Identify which cell holds the provided text, then report its (X, Y) central coordinate. 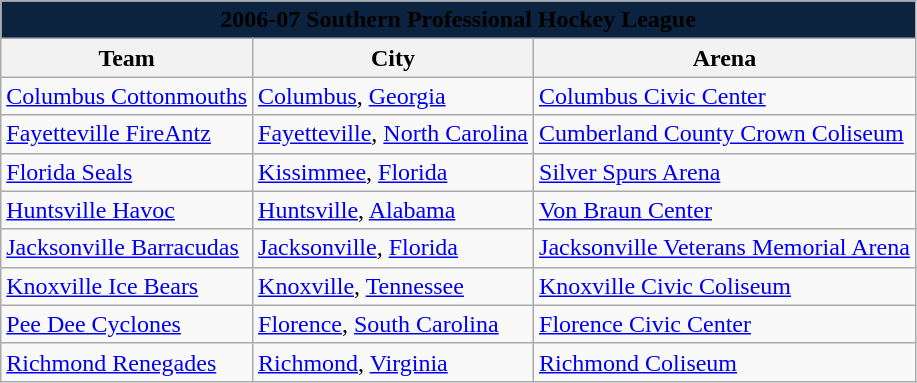
Richmond Renegades (127, 362)
Team (127, 58)
Cumberland County Crown Coliseum (725, 134)
Fayetteville, North Carolina (394, 134)
Jacksonville, Florida (394, 248)
Knoxville Ice Bears (127, 286)
Silver Spurs Arena (725, 172)
Jacksonville Barracudas (127, 248)
Columbus Cottonmouths (127, 96)
Huntsville Havoc (127, 210)
Fayetteville FireAntz (127, 134)
Columbus Civic Center (725, 96)
Knoxville, Tennessee (394, 286)
Columbus, Georgia (394, 96)
Richmond Coliseum (725, 362)
Von Braun Center (725, 210)
Kissimmee, Florida (394, 172)
Florida Seals (127, 172)
Florence Civic Center (725, 324)
Pee Dee Cyclones (127, 324)
City (394, 58)
2006-07 Southern Professional Hockey League (458, 20)
Arena (725, 58)
Knoxville Civic Coliseum (725, 286)
Huntsville, Alabama (394, 210)
Jacksonville Veterans Memorial Arena (725, 248)
Richmond, Virginia (394, 362)
Florence, South Carolina (394, 324)
